Determine the (X, Y) coordinate at the center of the cell enclosing the given text.  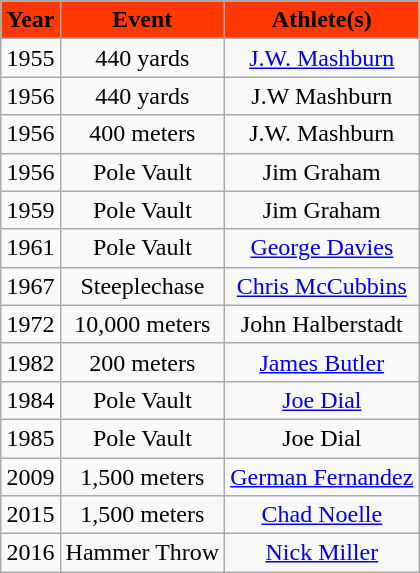
Chad Noelle (322, 515)
Event (142, 20)
Nick Miller (322, 553)
1959 (30, 210)
Chris McCubbins (322, 286)
1967 (30, 286)
Hammer Throw (142, 553)
2009 (30, 477)
George Davies (322, 248)
James Butler (322, 362)
John Halberstadt (322, 324)
1955 (30, 58)
1972 (30, 324)
Steeplechase (142, 286)
2015 (30, 515)
1961 (30, 248)
Athlete(s) (322, 20)
200 meters (142, 362)
10,000 meters (142, 324)
1985 (30, 438)
400 meters (142, 134)
1982 (30, 362)
1984 (30, 400)
2016 (30, 553)
Year (30, 20)
German Fernandez (322, 477)
J.W Mashburn (322, 96)
